Search for the cell housing the specified text and yield its [X, Y] center coordinate. 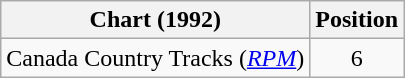
Chart (1992) [156, 20]
6 [357, 58]
Position [357, 20]
Canada Country Tracks (RPM) [156, 58]
